Find where the given text appears and provide that cell's center as [x, y] coordinate. 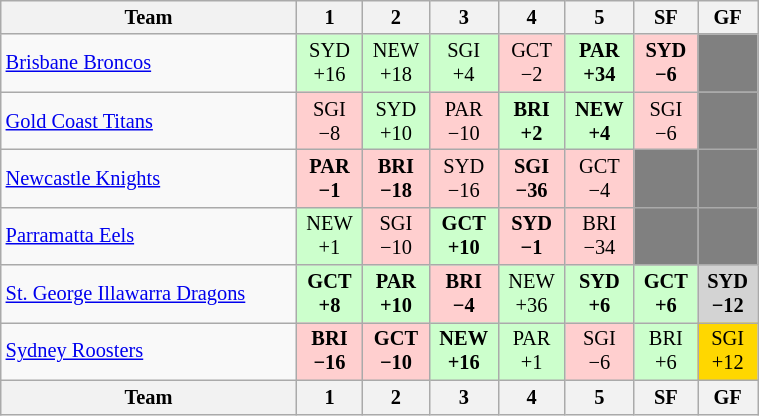
SYD−1 [531, 236]
PAR−1 [329, 178]
NEW+16 [464, 351]
GCT+6 [666, 294]
PAR+10 [396, 294]
SYD+6 [600, 294]
BRI+6 [666, 351]
PAR+34 [600, 63]
PAR−10 [464, 121]
GCT+10 [464, 236]
NEW+1 [329, 236]
SYD−6 [666, 63]
BRI−18 [396, 178]
BRI−34 [600, 236]
GCT−2 [531, 63]
NEW+18 [396, 63]
BRI−16 [329, 351]
SGI−36 [531, 178]
Newcastle Knights [149, 178]
NEW+4 [600, 121]
Sydney Roosters [149, 351]
Gold Coast Titans [149, 121]
SGI+12 [728, 351]
GCT+8 [329, 294]
SGI+4 [464, 63]
Brisbane Broncos [149, 63]
SYD+16 [329, 63]
St. George Illawarra Dragons [149, 294]
SGI−10 [396, 236]
GCT−10 [396, 351]
SYD−12 [728, 294]
PAR+1 [531, 351]
SGI−8 [329, 121]
NEW+36 [531, 294]
SYD−16 [464, 178]
BRI−4 [464, 294]
GCT−4 [600, 178]
SYD+10 [396, 121]
BRI+2 [531, 121]
Parramatta Eels [149, 236]
